For the text-containing cell, return its midpoint in (x, y) coordinate format. 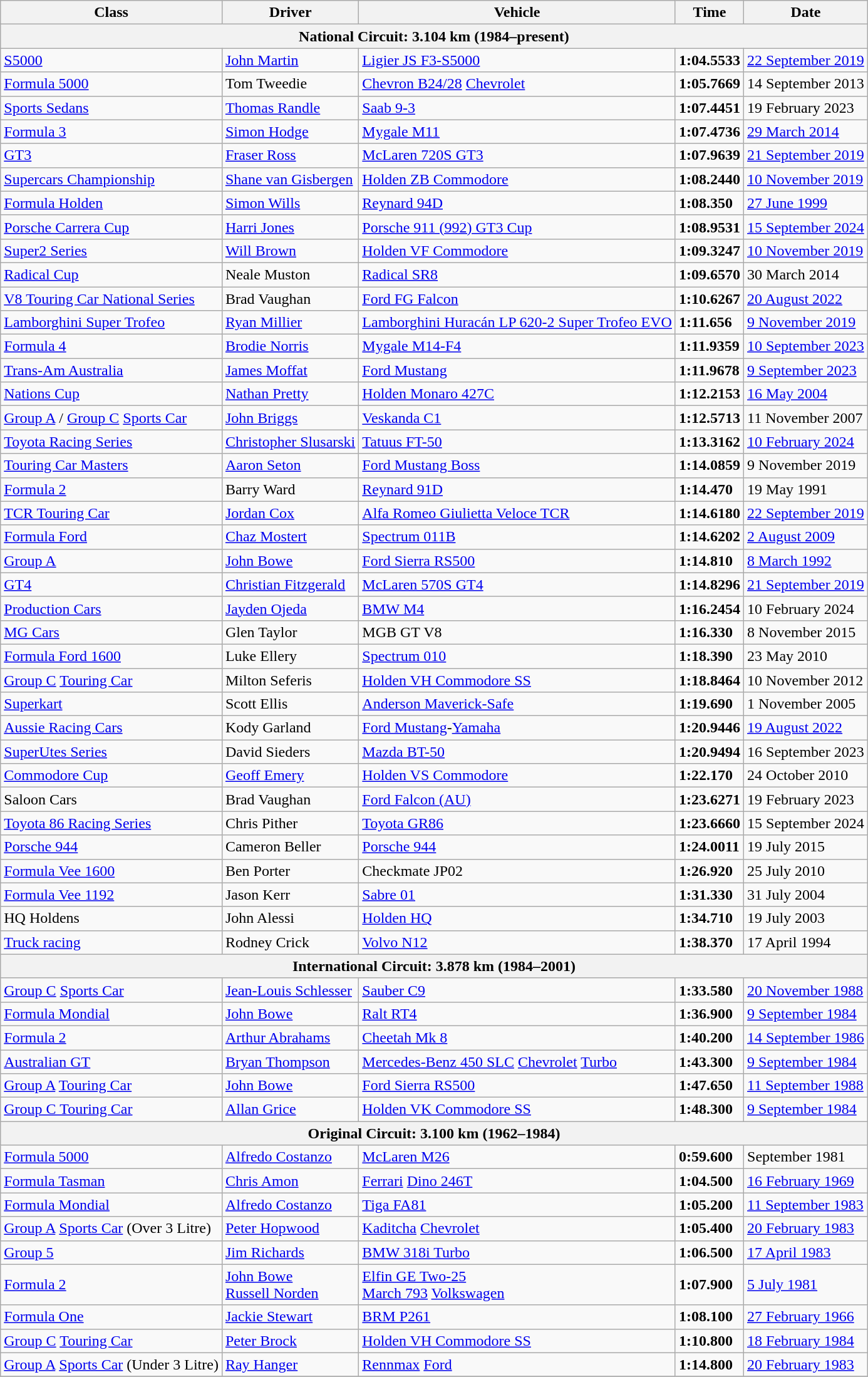
John Alessi (290, 918)
20 August 2022 (806, 299)
Alfa Romeo Giulietta Veloce TCR (517, 513)
1:08.9531 (709, 227)
Trans-Am Australia (111, 370)
14 September 1986 (806, 1037)
HQ Holdens (111, 918)
19 May 1991 (806, 489)
Ligier JS F3-S5000 (517, 60)
Commodore Cup (111, 776)
Arthur Abrahams (290, 1037)
Supercars Championship (111, 179)
Mercedes-Benz 450 SLC Chevrolet Turbo (517, 1062)
Aaron Seton (290, 465)
Group C Sports Car (111, 990)
1:14.470 (709, 489)
1 November 2005 (806, 704)
Mygale M14-F4 (517, 346)
24 October 2010 (806, 776)
Ford Mustang (517, 370)
Rennmax Ford (517, 1364)
Formula 4 (111, 346)
Ford FG Falcon (517, 299)
Holden VF Commodore (517, 251)
SuperUtes Series (111, 752)
1:08.100 (709, 1317)
Cameron Beller (290, 847)
1:43.300 (709, 1062)
Fraser Ross (290, 155)
Toyota Racing Series (111, 442)
1:10.6267 (709, 299)
Luke Ellery (290, 656)
16 September 2023 (806, 752)
0:59.600 (709, 1157)
Ralt RT4 (517, 1014)
1:09.6570 (709, 274)
1:16.2454 (709, 608)
Chaz Mostert (290, 537)
September 1981 (806, 1157)
Australian GT (111, 1062)
11 November 2007 (806, 418)
Sports Sedans (111, 108)
Chris Amon (290, 1181)
Reynard 91D (517, 489)
Peter Hopwood (290, 1229)
Simon Wills (290, 203)
1:14.6180 (709, 513)
Time (709, 13)
Elfin GE Two-25March 793 Volkswagen (517, 1284)
Mygale M11 (517, 132)
16 February 1969 (806, 1181)
Toyota GR86 (517, 823)
Holden ZB Commodore (517, 179)
Tom Tweedie (290, 84)
1:06.500 (709, 1252)
1:40.200 (709, 1037)
BRM P261 (517, 1317)
Neale Muston (290, 274)
1:19.690 (709, 704)
Kaditcha Chevrolet (517, 1229)
Tiga FA81 (517, 1205)
1:13.3162 (709, 442)
1:31.330 (709, 895)
S5000 (111, 60)
Checkmate JP02 (517, 871)
27 June 1999 (806, 203)
Thomas Randle (290, 108)
Formula Tasman (111, 1181)
Class (111, 13)
Group A Touring Car (111, 1086)
Jordan Cox (290, 513)
Saloon Cars (111, 799)
Volvo N12 (517, 942)
1:14.0859 (709, 465)
MGB GT V8 (517, 632)
Scott Ellis (290, 704)
John Briggs (290, 418)
Formula Vee 1600 (111, 871)
1:34.710 (709, 918)
Radical SR8 (517, 274)
Milton Seferis (290, 680)
18 February 1984 (806, 1341)
1:26.920 (709, 871)
1:48.300 (709, 1109)
9 September 2023 (806, 370)
1:12.2153 (709, 394)
Bryan Thompson (290, 1062)
Touring Car Masters (111, 465)
Jim Richards (290, 1252)
Truck racing (111, 942)
25 July 2010 (806, 871)
Simon Hodge (290, 132)
Superkart (111, 704)
Reynard 94D (517, 203)
Lamborghini Huracán LP 620-2 Super Trofeo EVO (517, 323)
1:04.500 (709, 1181)
1:05.200 (709, 1205)
International Circuit: 3.878 km (1984–2001) (434, 966)
1:14.8296 (709, 585)
Peter Brock (290, 1341)
16 May 2004 (806, 394)
1:14.800 (709, 1364)
Christian Fitzgerald (290, 585)
Mazda BT-50 (517, 752)
National Circuit: 3.104 km (1984–present) (434, 36)
Chevron B24/28 Chevrolet (517, 84)
1:36.900 (709, 1014)
Cheetah Mk 8 (517, 1037)
1:08.350 (709, 203)
Geoff Emery (290, 776)
8 November 2015 (806, 632)
Original Circuit: 3.100 km (1962–1984) (434, 1133)
Toyota 86 Racing Series (111, 823)
Super2 Series (111, 251)
McLaren M26 (517, 1157)
Barry Ward (290, 489)
1:07.9639 (709, 155)
1:14.810 (709, 561)
1:38.370 (709, 942)
Date (806, 13)
1:18.8464 (709, 680)
Formula Ford 1600 (111, 656)
1:47.650 (709, 1086)
Formula 3 (111, 132)
Lamborghini Super Trofeo (111, 323)
Porsche Carrera Cup (111, 227)
Nations Cup (111, 394)
1:22.170 (709, 776)
Group A Sports Car (Under 3 Litre) (111, 1364)
1:07.4451 (709, 108)
1:20.9446 (709, 728)
Saab 9-3 (517, 108)
John Martin (290, 60)
1:09.3247 (709, 251)
BMW 318i Turbo (517, 1252)
Rodney Crick (290, 942)
8 March 1992 (806, 561)
19 July 2003 (806, 918)
30 March 2014 (806, 274)
1:11.656 (709, 323)
20 November 1988 (806, 990)
Veskanda C1 (517, 418)
Formula One (111, 1317)
1:18.390 (709, 656)
Jean-Louis Schlesser (290, 990)
1:05.7669 (709, 84)
1:05.400 (709, 1229)
McLaren 570S GT4 (517, 585)
Holden HQ (517, 918)
Jackie Stewart (290, 1317)
Nathan Pretty (290, 394)
Radical Cup (111, 274)
BMW M4 (517, 608)
23 May 2010 (806, 656)
Ford Mustang-Yamaha (517, 728)
Spectrum 010 (517, 656)
1:10.800 (709, 1341)
Formula Holden (111, 203)
10 November 2012 (806, 680)
Ray Hanger (290, 1364)
Aussie Racing Cars (111, 728)
31 July 2004 (806, 895)
Shane van Gisbergen (290, 179)
1:04.5533 (709, 60)
Jason Kerr (290, 895)
Ferrari Dino 246T (517, 1181)
Allan Grice (290, 1109)
GT4 (111, 585)
Group A / Group C Sports Car (111, 418)
Jayden Ojeda (290, 608)
Will Brown (290, 251)
1:24.0011 (709, 847)
10 September 2023 (806, 346)
Harri Jones (290, 227)
1:07.900 (709, 1284)
MG Cars (111, 632)
1:07.4736 (709, 132)
TCR Touring Car (111, 513)
V8 Touring Car National Series (111, 299)
1:16.330 (709, 632)
11 September 1983 (806, 1205)
Ford Falcon (AU) (517, 799)
Ben Porter (290, 871)
2 August 2009 (806, 537)
1:33.580 (709, 990)
Vehicle (517, 13)
Group A Sports Car (Over 3 Litre) (111, 1229)
Glen Taylor (290, 632)
Formula Vee 1192 (111, 895)
1:08.2440 (709, 179)
Driver (290, 13)
29 March 2014 (806, 132)
Group 5 (111, 1252)
14 September 2013 (806, 84)
5 July 1981 (806, 1284)
11 September 1988 (806, 1086)
Anderson Maverick-Safe (517, 704)
Holden VS Commodore (517, 776)
1:23.6660 (709, 823)
Porsche 911 (992) GT3 Cup (517, 227)
27 February 1966 (806, 1317)
Formula Ford (111, 537)
Holden Monaro 427C (517, 394)
1:11.9359 (709, 346)
19 July 2015 (806, 847)
David Sieders (290, 752)
Christopher Slusarski (290, 442)
17 April 1994 (806, 942)
Sauber C9 (517, 990)
McLaren 720S GT3 (517, 155)
Production Cars (111, 608)
Brodie Norris (290, 346)
Kody Garland (290, 728)
Group A (111, 561)
1:11.9678 (709, 370)
John Bowe Russell Norden (290, 1284)
Chris Pither (290, 823)
1:23.6271 (709, 799)
1:12.5713 (709, 418)
1:20.9494 (709, 752)
Holden VK Commodore SS (517, 1109)
1:14.6202 (709, 537)
Tatuus FT-50 (517, 442)
Sabre 01 (517, 895)
Spectrum 011B (517, 537)
19 August 2022 (806, 728)
Ford Mustang Boss (517, 465)
James Moffat (290, 370)
17 April 1983 (806, 1252)
Ryan Millier (290, 323)
GT3 (111, 155)
